Detect which cell encompasses the target text, then output its [x, y] center coordinate. 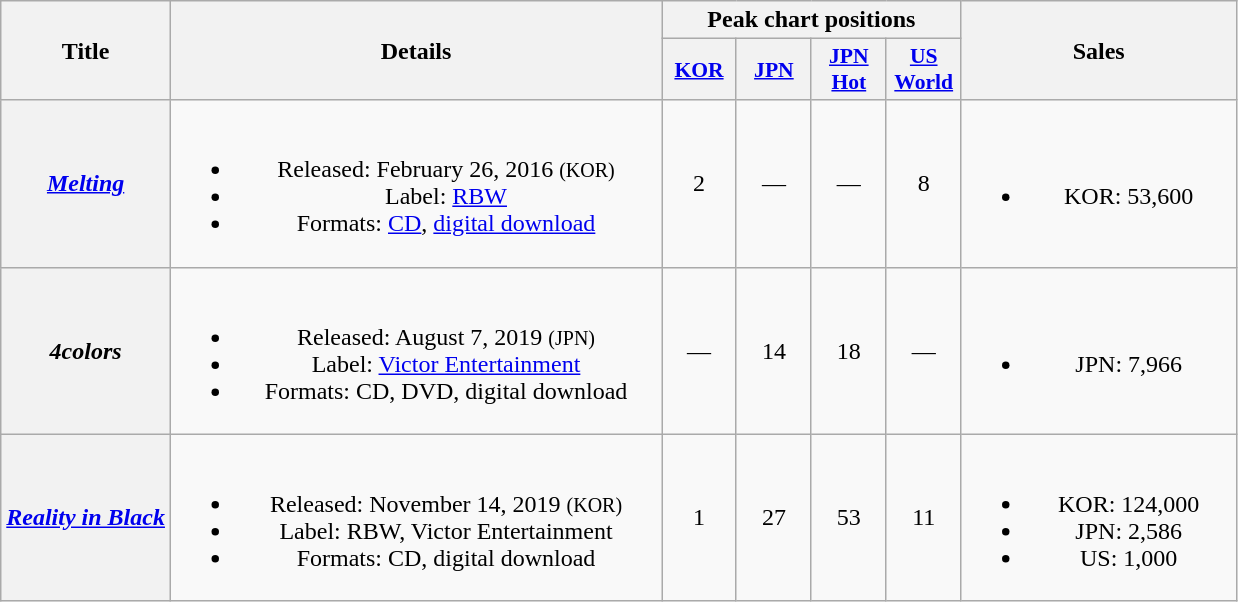
JPN: 7,966 [1098, 350]
18 [848, 350]
Peak chart positions [812, 20]
2 [700, 184]
Details [416, 50]
Released: February 26, 2016 (KOR)Label: RBWFormats: CD, digital download [416, 184]
4colors [86, 350]
Released: August 7, 2019 (JPN)Label: Victor EntertainmentFormats: CD, DVD, digital download [416, 350]
Released: November 14, 2019 (KOR)Label: RBW, Victor EntertainmentFormats: CD, digital download [416, 518]
KOR: 124,000JPN: 2,586US: 1,000 [1098, 518]
US World [924, 70]
Sales [1098, 50]
11 [924, 518]
KOR [700, 70]
Reality in Black [86, 518]
Melting [86, 184]
1 [700, 518]
53 [848, 518]
JPN [774, 70]
8 [924, 184]
JPN Hot [848, 70]
27 [774, 518]
14 [774, 350]
KOR: 53,600 [1098, 184]
Title [86, 50]
